Provide the (X, Y) coordinate of the cell's center where the given text is located.  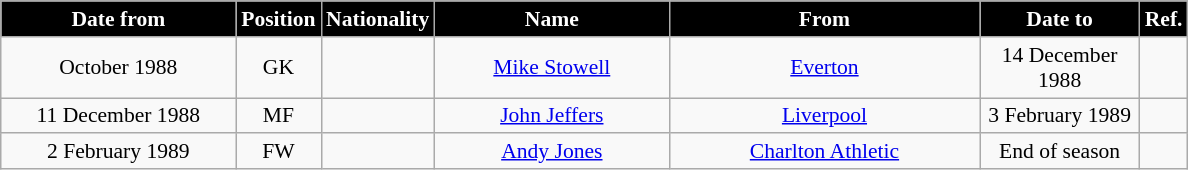
End of season (1060, 152)
FW (278, 152)
October 1988 (118, 68)
Liverpool (824, 116)
Position (278, 19)
14 December 1988 (1060, 68)
Charlton Athletic (824, 152)
Nationality (378, 19)
MF (278, 116)
Date from (118, 19)
GK (278, 68)
Ref. (1164, 19)
Name (552, 19)
From (824, 19)
Everton (824, 68)
Mike Stowell (552, 68)
11 December 1988 (118, 116)
Andy Jones (552, 152)
John Jeffers (552, 116)
3 February 1989 (1060, 116)
2 February 1989 (118, 152)
Date to (1060, 19)
